Extract the (x, y) coordinate from the center of the cell holding the provided text.  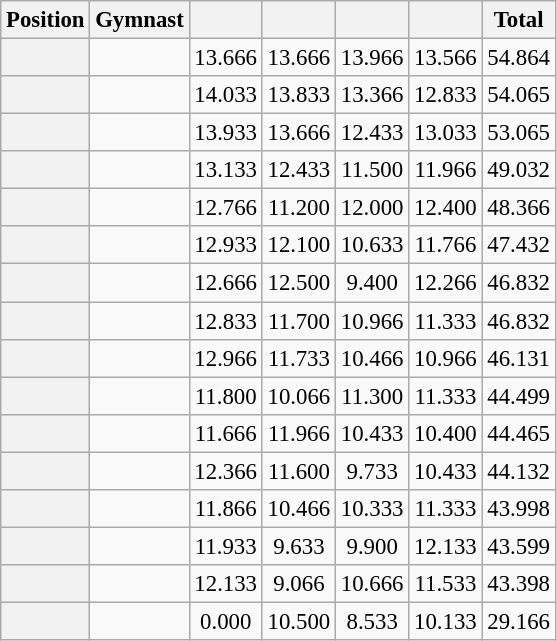
13.366 (372, 95)
11.700 (298, 321)
12.766 (226, 208)
11.800 (226, 396)
43.998 (518, 509)
11.300 (372, 396)
12.666 (226, 283)
Position (46, 20)
10.133 (446, 621)
12.966 (226, 358)
12.933 (226, 245)
12.500 (298, 283)
12.366 (226, 471)
44.132 (518, 471)
9.633 (298, 546)
14.033 (226, 95)
9.900 (372, 546)
11.500 (372, 170)
13.833 (298, 95)
10.633 (372, 245)
11.600 (298, 471)
47.432 (518, 245)
48.366 (518, 208)
10.500 (298, 621)
13.933 (226, 133)
9.733 (372, 471)
44.465 (518, 433)
13.566 (446, 58)
13.033 (446, 133)
11.933 (226, 546)
8.533 (372, 621)
12.100 (298, 245)
Total (518, 20)
11.533 (446, 584)
0.000 (226, 621)
13.133 (226, 170)
54.065 (518, 95)
54.864 (518, 58)
10.066 (298, 396)
11.666 (226, 433)
11.766 (446, 245)
12.400 (446, 208)
49.032 (518, 170)
11.866 (226, 509)
12.266 (446, 283)
Gymnast (140, 20)
43.599 (518, 546)
12.000 (372, 208)
10.333 (372, 509)
11.733 (298, 358)
44.499 (518, 396)
9.066 (298, 584)
13.966 (372, 58)
43.398 (518, 584)
10.400 (446, 433)
9.400 (372, 283)
29.166 (518, 621)
10.666 (372, 584)
53.065 (518, 133)
11.200 (298, 208)
46.131 (518, 358)
